Search for the cell housing the specified text and yield its [x, y] center coordinate. 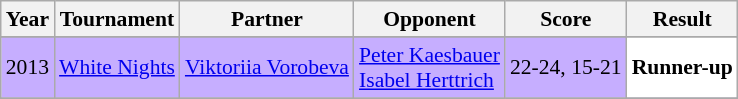
Opponent [430, 19]
Year [28, 19]
Score [566, 19]
Result [682, 19]
Partner [267, 19]
2013 [28, 68]
Tournament [117, 19]
Viktoriia Vorobeva [267, 68]
22-24, 15-21 [566, 68]
Peter Kaesbauer Isabel Herttrich [430, 68]
Runner-up [682, 68]
White Nights [117, 68]
